Output the (x, y) coordinate of the center of the cell containing the given text.  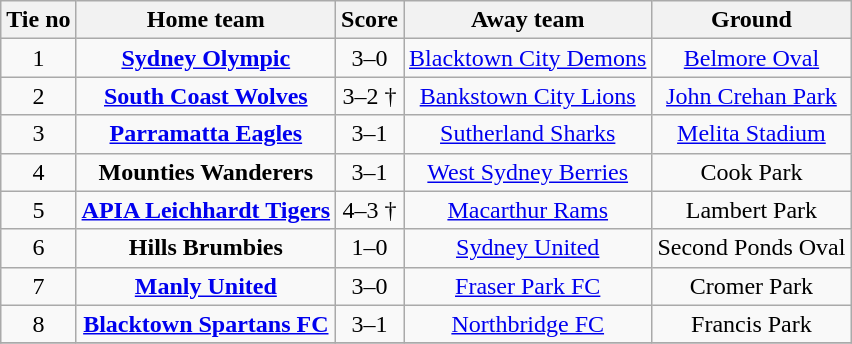
Sutherland Sharks (528, 134)
3–2 † (370, 96)
Mounties Wanderers (206, 172)
Bankstown City Lions (528, 96)
8 (38, 324)
Cromer Park (752, 286)
4–3 † (370, 210)
Cook Park (752, 172)
3 (38, 134)
6 (38, 248)
Melita Stadium (752, 134)
Sydney United (528, 248)
Blacktown City Demons (528, 58)
Fraser Park FC (528, 286)
Belmore Oval (752, 58)
7 (38, 286)
Northbridge FC (528, 324)
1 (38, 58)
Score (370, 20)
4 (38, 172)
1–0 (370, 248)
Sydney Olympic (206, 58)
Manly United (206, 286)
John Crehan Park (752, 96)
Away team (528, 20)
Home team (206, 20)
2 (38, 96)
Ground (752, 20)
5 (38, 210)
Macarthur Rams (528, 210)
APIA Leichhardt Tigers (206, 210)
West Sydney Berries (528, 172)
Francis Park (752, 324)
Second Ponds Oval (752, 248)
Lambert Park (752, 210)
Parramatta Eagles (206, 134)
Hills Brumbies (206, 248)
South Coast Wolves (206, 96)
Blacktown Spartans FC (206, 324)
Tie no (38, 20)
